Detect which cell encompasses the target text, then output its (X, Y) center coordinate. 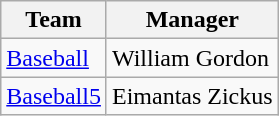
William Gordon (192, 58)
Manager (192, 20)
Baseball (54, 58)
Eimantas Zickus (192, 96)
Baseball5 (54, 96)
Team (54, 20)
